Locate the cell with the specified text and output its (x, y) center coordinate. 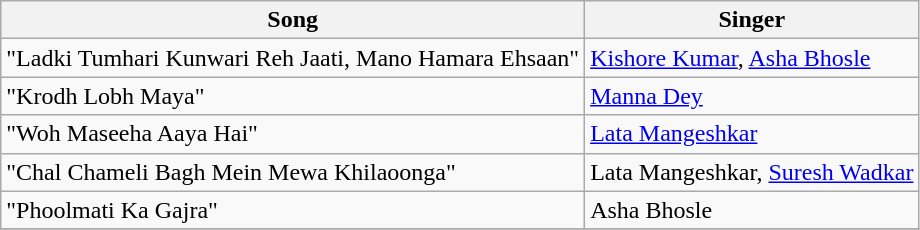
Singer (752, 20)
Song (293, 20)
"Ladki Tumhari Kunwari Reh Jaati, Mano Hamara Ehsaan" (293, 58)
Lata Mangeshkar (752, 134)
"Woh Maseeha Aaya Hai" (293, 134)
Lata Mangeshkar, Suresh Wadkar (752, 172)
"Chal Chameli Bagh Mein Mewa Khilaoonga" (293, 172)
Manna Dey (752, 96)
Asha Bhosle (752, 210)
Kishore Kumar, Asha Bhosle (752, 58)
"Phoolmati Ka Gajra" (293, 210)
"Krodh Lobh Maya" (293, 96)
